Determine the (x, y) coordinate at the center of the cell enclosing the given text.  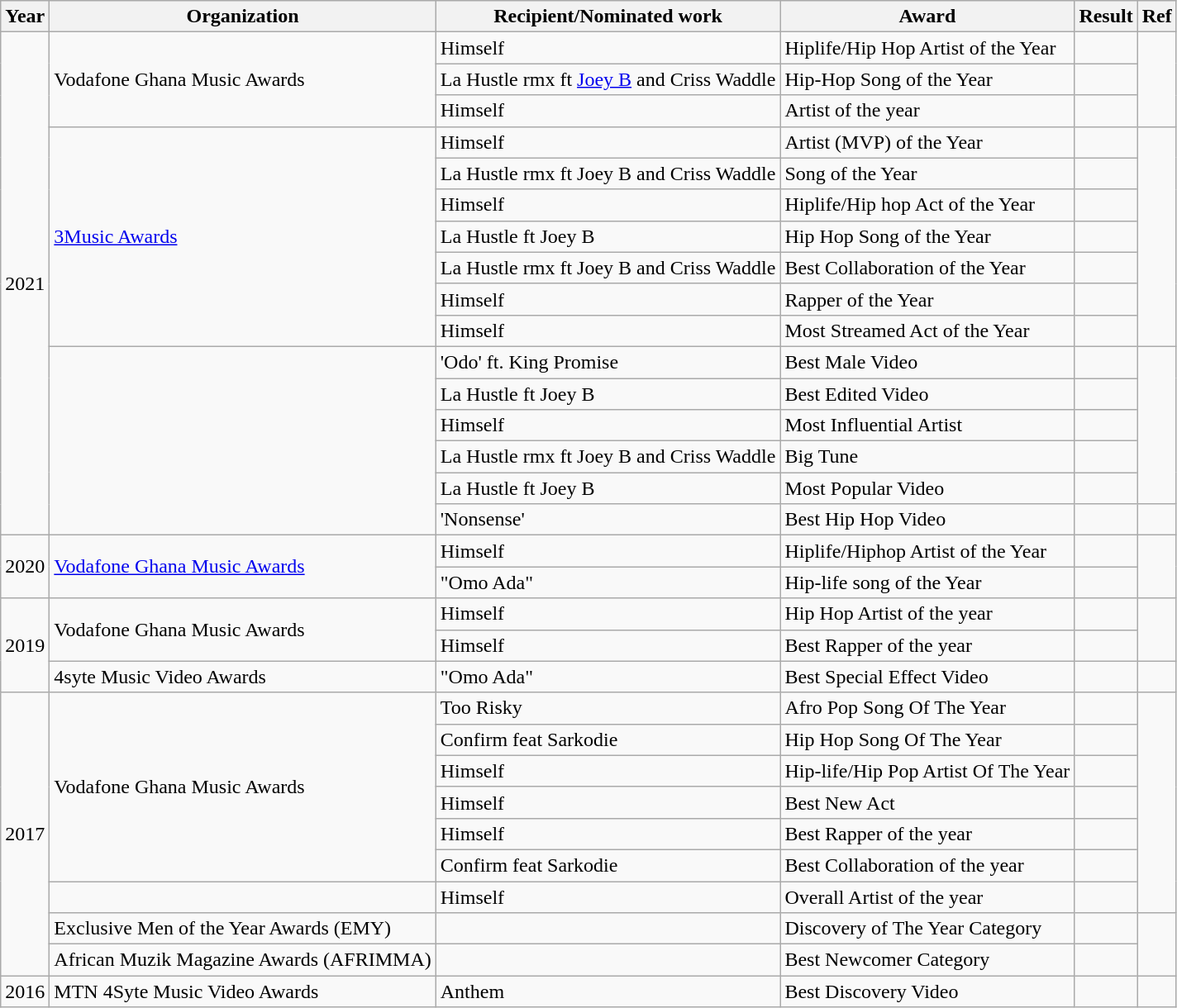
Result (1106, 17)
Most Influential Artist (927, 426)
Award (927, 17)
3Music Awards (243, 236)
African Muzik Magazine Awards (AFRIMMA) (243, 960)
Artist (MVP) of the Year (927, 142)
Rapper of the Year (927, 299)
Best Newcomer Category (927, 960)
MTN 4Syte Music Video Awards (243, 991)
Hip Hop Artist of the year (927, 614)
'Nonsense' (608, 520)
Best Hip Hop Video (927, 520)
Best Edited Video (927, 394)
Song of the Year (927, 174)
2021 (25, 284)
2016 (25, 991)
Organization (243, 17)
Hip Hop Song of the Year (927, 236)
2019 (25, 645)
Hiplife/Hip hop Act of the Year (927, 205)
Most Streamed Act of the Year (927, 330)
Hip-Hop Song of the Year (927, 79)
Hiplife/Hiphop Artist of the Year (927, 551)
2017 (25, 834)
Best New Act (927, 802)
Overall Artist of the year (927, 896)
Hip Hop Song Of The Year (927, 739)
Big Tune (927, 457)
Anthem (608, 991)
Year (25, 17)
2020 (25, 567)
Hip-life/Hip Pop Artist Of The Year (927, 771)
Artist of the year (927, 111)
Discovery of The Year Category (927, 929)
Ref (1157, 17)
Hiplife/Hip Hop Artist of the Year (927, 48)
'Odo' ft. King Promise (608, 362)
Recipient/Nominated work (608, 17)
Exclusive Men of the Year Awards (EMY) (243, 929)
Hip-life song of the Year (927, 582)
Best Male Video (927, 362)
4syte Music Video Awards (243, 677)
Best Collaboration of the Year (927, 268)
Best Discovery Video (927, 991)
Best Collaboration of the year (927, 865)
Best Special Effect Video (927, 677)
Afro Pop Song Of The Year (927, 708)
Most Popular Video (927, 488)
Too Risky (608, 708)
